Return [x, y] of the center of cell containing provided text 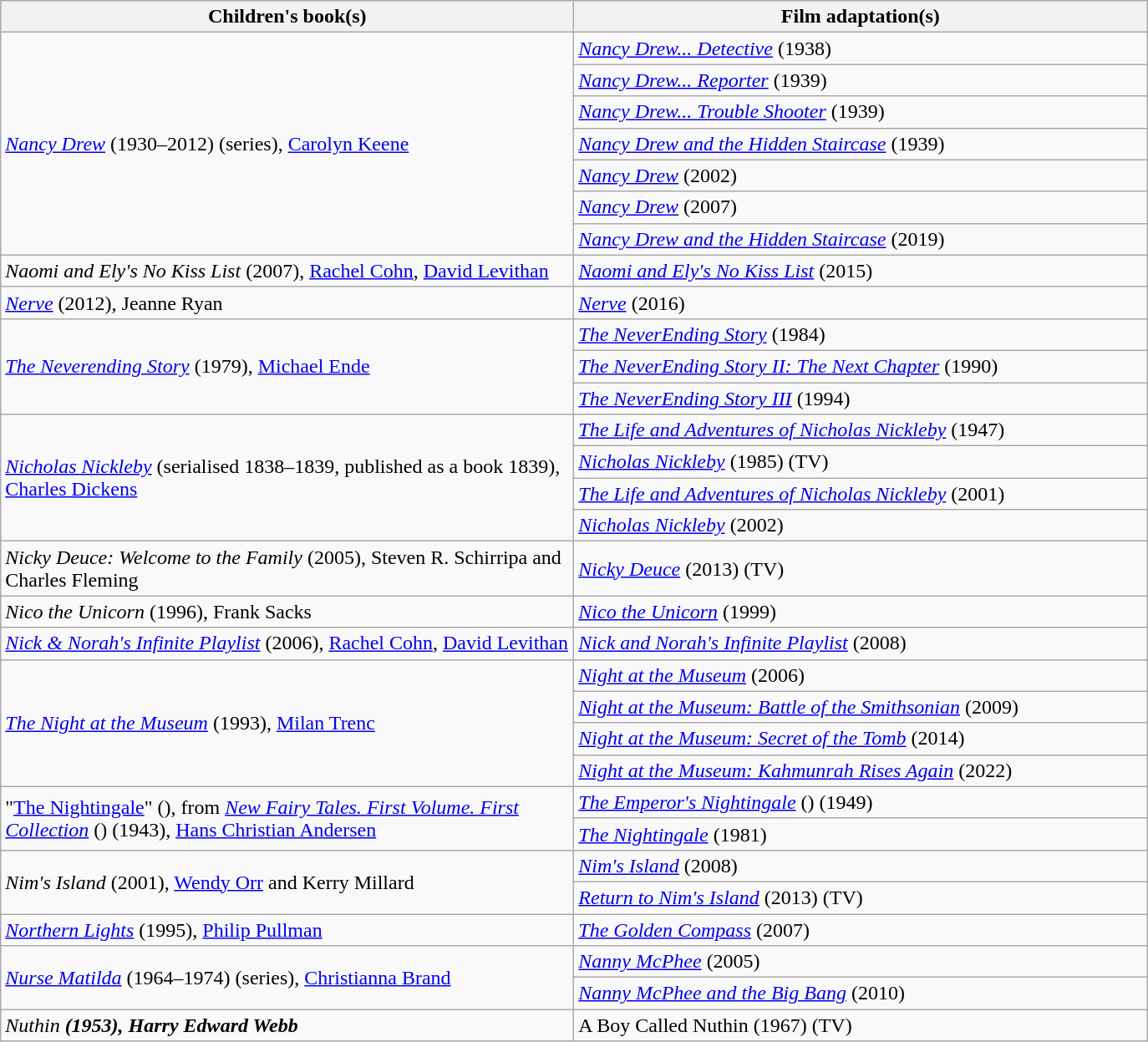
Nicholas Nickleby (1985) (TV) [861, 462]
Nerve (2012), Jeanne Ryan [287, 302]
Nancy Drew (2007) [861, 207]
Nerve (2016) [861, 302]
Nicholas Nickleby (serialised 1838–1839, published as a book 1839), Charles Dickens [287, 478]
The Life and Adventures of Nicholas Nickleby (1947) [861, 430]
The Night at the Museum (1993), Milan Trenc [287, 723]
The Neverending Story (1979), Michael Ende [287, 366]
Naomi and Ely's No Kiss List (2015) [861, 271]
Nuthin (1953), Harry Edward Webb [287, 1025]
Children's book(s) [287, 17]
The NeverEnding Story II: The Next Chapter (1990) [861, 366]
Nim's Island (2008) [861, 866]
Nancy Drew and the Hidden Staircase (1939) [861, 144]
A Boy Called Nuthin (1967) (TV) [861, 1025]
Nanny McPhee (2005) [861, 962]
Nurse Matilda (1964–1974) (series), Christianna Brand [287, 978]
Nicholas Nickleby (2002) [861, 526]
Nancy Drew and the Hidden Staircase (2019) [861, 239]
The Emperor's Nightingale () (1949) [861, 802]
Night at the Museum: Secret of the Tomb (2014) [861, 739]
Nanny McPhee and the Big Bang (2010) [861, 994]
Nancy Drew (1930–2012) (series), Carolyn Keene [287, 144]
Nicky Deuce (2013) (TV) [861, 568]
Night at the Museum: Kahmunrah Rises Again (2022) [861, 770]
Nicky Deuce: Welcome to the Family (2005), Steven R. Schirripa and Charles Fleming [287, 568]
Northern Lights (1995), Philip Pullman [287, 930]
The Golden Compass (2007) [861, 930]
Return to Nim's Island (2013) (TV) [861, 897]
Nico the Unicorn (1996), Frank Sacks [287, 612]
Nancy Drew... Reporter (1939) [861, 80]
The NeverEnding Story III (1994) [861, 399]
Film adaptation(s) [861, 17]
Nancy Drew (2002) [861, 175]
Nick and Norah's Infinite Playlist (2008) [861, 643]
Nim's Island (2001), Wendy Orr and Kerry Millard [287, 882]
Nick & Norah's Infinite Playlist (2006), Rachel Cohn, David Levithan [287, 643]
Nico the Unicorn (1999) [861, 612]
The NeverEnding Story (1984) [861, 334]
Naomi and Ely's No Kiss List (2007), Rachel Cohn, David Levithan [287, 271]
The Life and Adventures of Nicholas Nickleby (2001) [861, 494]
Night at the Museum (2006) [861, 675]
Nancy Drew... Detective (1938) [861, 48]
"The Nightingale" (), from New Fairy Tales. First Volume. First Collection () (1943), Hans Christian Andersen [287, 818]
The Nightingale (1981) [861, 834]
Night at the Museum: Battle of the Smithsonian (2009) [861, 707]
Nancy Drew... Trouble Shooter (1939) [861, 112]
